Output the [X, Y] coordinate of the center of the cell containing the given text.  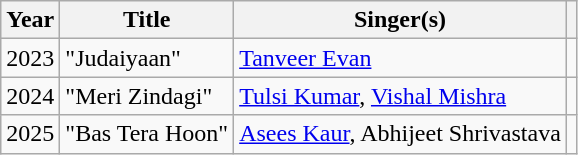
"Judaiyaan" [147, 58]
Title [147, 20]
Asees Kaur, Abhijeet Shrivastava [400, 134]
2024 [30, 96]
"Bas Tera Hoon" [147, 134]
2023 [30, 58]
Singer(s) [400, 20]
2025 [30, 134]
Year [30, 20]
"Meri Zindagi" [147, 96]
Tanveer Evan [400, 58]
Tulsi Kumar, Vishal Mishra [400, 96]
